Find where the given text appears and provide that cell's center as (X, Y) coordinate. 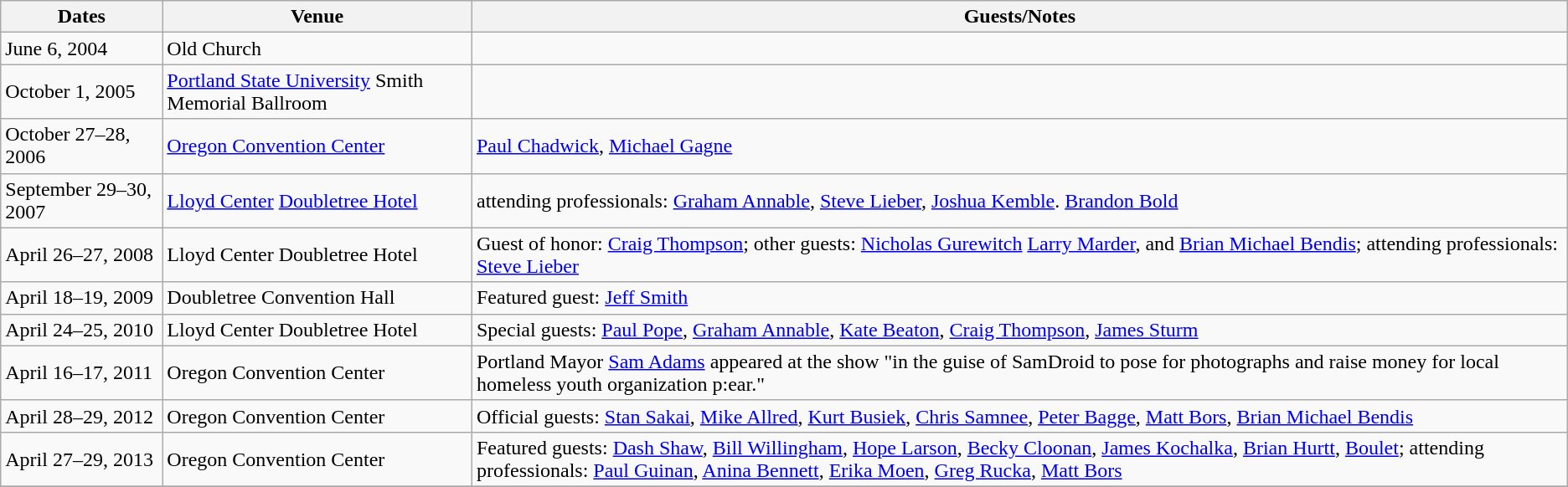
Special guests: Paul Pope, Graham Annable, Kate Beaton, Craig Thompson, James Sturm (1019, 330)
April 26–27, 2008 (82, 254)
Guests/Notes (1019, 17)
Old Church (317, 49)
April 16–17, 2011 (82, 373)
Guest of honor: Craig Thompson; other guests: Nicholas Gurewitch Larry Marder, and Brian Michael Bendis; attending professionals: Steve Lieber (1019, 254)
Doubletree Convention Hall (317, 298)
April 24–25, 2010 (82, 330)
Dates (82, 17)
attending professionals: Graham Annable, Steve Lieber, Joshua Kemble. Brandon Bold (1019, 201)
Official guests: Stan Sakai, Mike Allred, Kurt Busiek, Chris Samnee, Peter Bagge, Matt Bors, Brian Michael Bendis (1019, 416)
Venue (317, 17)
April 27–29, 2013 (82, 459)
Paul Chadwick, Michael Gagne (1019, 146)
June 6, 2004 (82, 49)
September 29–30, 2007 (82, 201)
Portland State University Smith Memorial Ballroom (317, 92)
April 28–29, 2012 (82, 416)
October 27–28, 2006 (82, 146)
Featured guest: Jeff Smith (1019, 298)
April 18–19, 2009 (82, 298)
October 1, 2005 (82, 92)
